Identify which cell holds the provided text, then report its (X, Y) central coordinate. 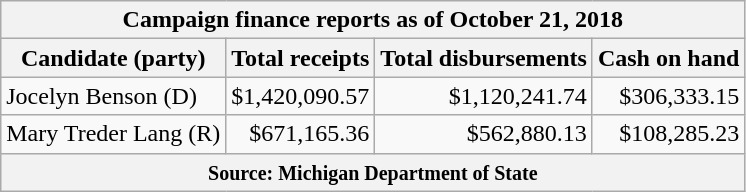
Jocelyn Benson (D) (114, 96)
Candidate (party) (114, 58)
Mary Treder Lang (R) (114, 134)
Total disbursements (484, 58)
$562,880.13 (484, 134)
$671,165.36 (300, 134)
Source: Michigan Department of State (373, 172)
$1,420,090.57 (300, 96)
$108,285.23 (668, 134)
Campaign finance reports as of October 21, 2018 (373, 20)
Total receipts (300, 58)
$1,120,241.74 (484, 96)
Cash on hand (668, 58)
$306,333.15 (668, 96)
